Scan for the cell matching the given text and deliver its (X, Y) coordinate at center. 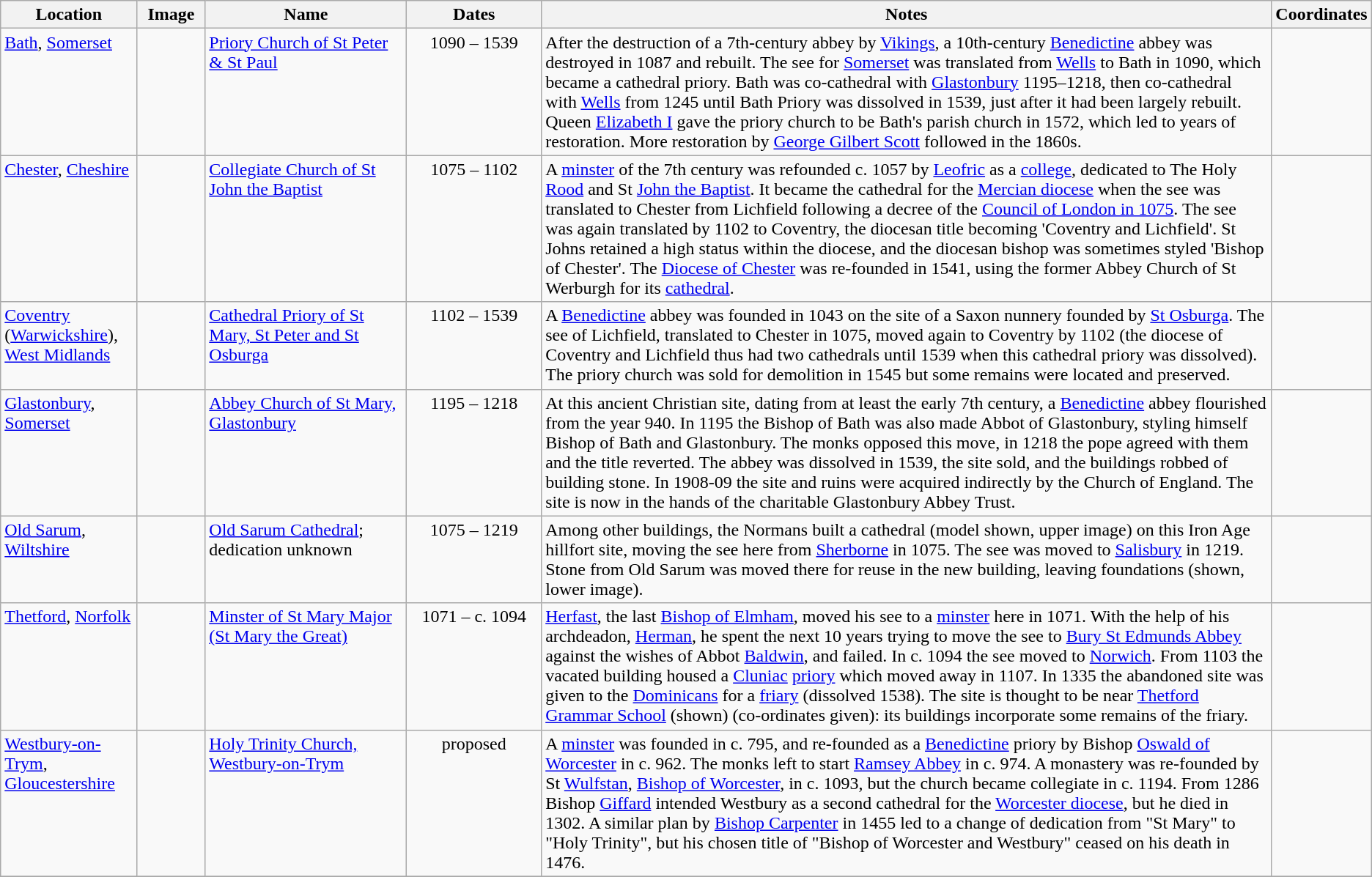
1102 – 1539 (474, 346)
Holy Trinity Church, Westbury-on-Trym (306, 803)
Notes (907, 15)
Glastonbury, Somerset (69, 453)
Thetford, Norfolk (69, 667)
Image (171, 15)
1075 – 1219 (474, 560)
Priory Church of St Peter & St Paul (306, 92)
Abbey Church of St Mary, Glastonbury (306, 453)
Westbury-on-Trym, Gloucestershire (69, 803)
Minster of St Mary Major (St Mary the Great) (306, 667)
Name (306, 15)
Dates (474, 15)
Old Sarum Cathedral; dedication unknown (306, 560)
1195 – 1218 (474, 453)
1071 – c. 1094 (474, 667)
1075 – 1102 (474, 229)
Old Sarum, Wiltshire (69, 560)
Coordinates (1321, 15)
Location (69, 15)
Cathedral Priory of St Mary, St Peter and St Osburga (306, 346)
Bath, Somerset (69, 92)
Collegiate Church of St John the Baptist (306, 229)
Chester, Cheshire (69, 229)
1090 – 1539 (474, 92)
proposed (474, 803)
Coventry (Warwickshire), West Midlands (69, 346)
